Return [x, y] of the center of cell containing provided text 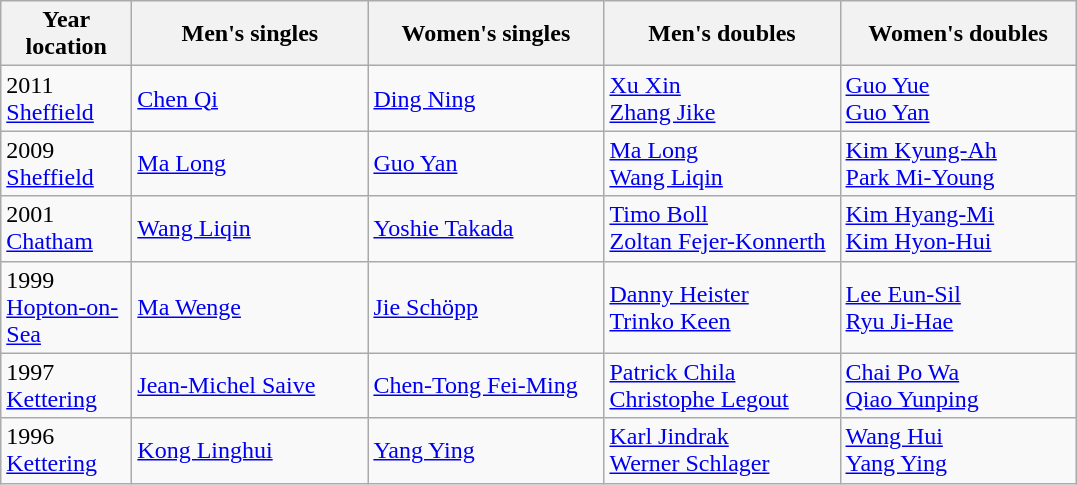
Patrick Chila Christophe Legout [722, 386]
Kim Hyang-Mi Kim Hyon-Hui [958, 228]
Guo Yue Guo Yan [958, 98]
Chen Qi [250, 98]
2011 Sheffield [66, 98]
Kim Kyung-Ah Park Mi-Young [958, 164]
Yoshie Takada [486, 228]
Wang Liqin [250, 228]
Chai Po Wa Qiao Yunping [958, 386]
Year location [66, 34]
1999 Hopton-on-Sea [66, 307]
Guo Yan [486, 164]
Ding Ning [486, 98]
Ma Long [250, 164]
Danny Heister Trinko Keen [722, 307]
Ma Long Wang Liqin [722, 164]
Timo Boll Zoltan Fejer-Konnerth [722, 228]
Kong Linghui [250, 450]
Xu Xin Zhang Jike [722, 98]
Chen-Tong Fei-Ming [486, 386]
Lee Eun-Sil Ryu Ji-Hae [958, 307]
Men's singles [250, 34]
1997 Kettering [66, 386]
Yang Ying [486, 450]
Ma Wenge [250, 307]
Karl Jindrak Werner Schlager [722, 450]
Women's singles [486, 34]
Women's doubles [958, 34]
Men's doubles [722, 34]
Jie Schöpp [486, 307]
1996 Kettering [66, 450]
Wang Hui Yang Ying [958, 450]
2001 Chatham [66, 228]
Jean-Michel Saive [250, 386]
2009 Sheffield [66, 164]
